Extract the [X, Y] coordinate from the center of the cell holding the provided text.  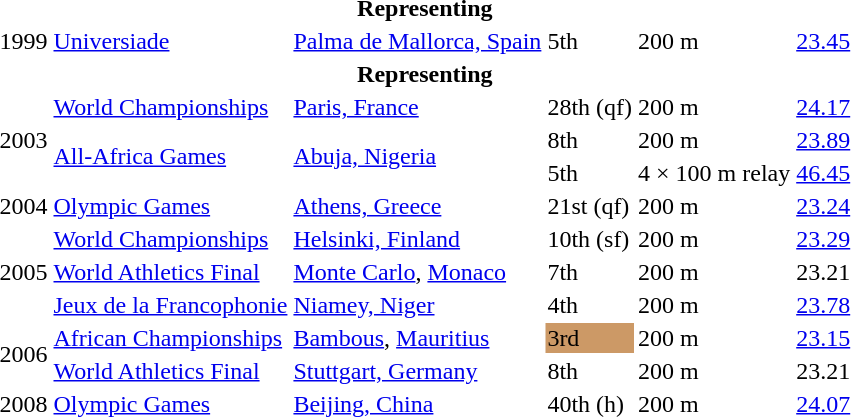
African Championships [170, 338]
Helsinki, Finland [418, 239]
10th (sf) [590, 239]
All-Africa Games [170, 156]
Universiade [170, 41]
Niamey, Niger [418, 305]
Jeux de la Francophonie [170, 305]
Monte Carlo, Monaco [418, 272]
4th [590, 305]
28th (qf) [590, 107]
4 × 100 m relay [714, 173]
7th [590, 272]
Olympic Games [170, 206]
21st (qf) [590, 206]
Athens, Greece [418, 206]
Abuja, Nigeria [418, 156]
Paris, France [418, 107]
Palma de Mallorca, Spain [418, 41]
3rd [590, 338]
Bambous, Mauritius [418, 338]
Stuttgart, Germany [418, 371]
